Provide the [X, Y] coordinate of the cell's center where the given text is located.  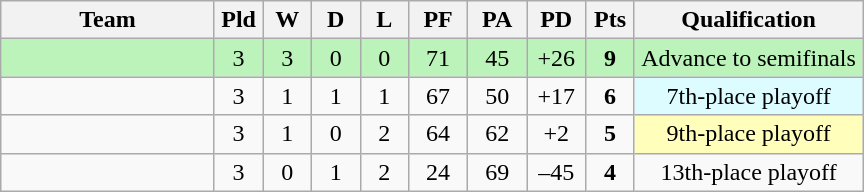
13th-place playoff [748, 172]
W [288, 20]
Advance to semifinals [748, 58]
Pts [610, 20]
PA [498, 20]
71 [438, 58]
PD [556, 20]
+26 [556, 58]
5 [610, 134]
D [336, 20]
Pld [238, 20]
Team [108, 20]
69 [498, 172]
24 [438, 172]
9th-place playoff [748, 134]
PF [438, 20]
45 [498, 58]
Qualification [748, 20]
62 [498, 134]
+2 [556, 134]
L [384, 20]
9 [610, 58]
50 [498, 96]
–45 [556, 172]
+17 [556, 96]
67 [438, 96]
4 [610, 172]
64 [438, 134]
7th-place playoff [748, 96]
6 [610, 96]
